Return (x, y) of the center of cell containing provided text 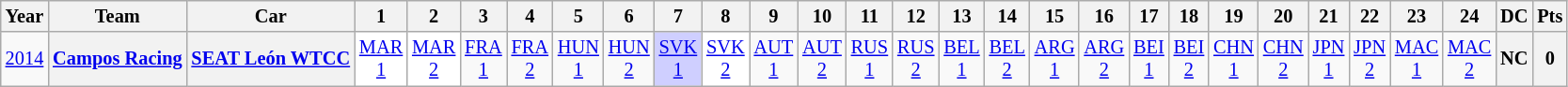
8 (725, 16)
24 (1469, 16)
19 (1234, 16)
BEL2 (1007, 59)
NC (1514, 59)
10 (822, 16)
BEI1 (1149, 59)
ARG1 (1055, 59)
FRA1 (483, 59)
MAR1 (381, 59)
SEAT León WTCC (270, 59)
AUT2 (822, 59)
Year (24, 16)
14 (1007, 16)
JPN2 (1370, 59)
20 (1283, 16)
0 (1550, 59)
12 (916, 16)
4 (531, 16)
Campos Racing (117, 59)
FRA2 (531, 59)
JPN1 (1329, 59)
21 (1329, 16)
Team (117, 16)
CHN1 (1234, 59)
11 (869, 16)
CHN2 (1283, 59)
22 (1370, 16)
BEL1 (961, 59)
RUS1 (869, 59)
BEI2 (1189, 59)
6 (629, 16)
3 (483, 16)
RUS2 (916, 59)
MAC2 (1469, 59)
SVK2 (725, 59)
AUT1 (774, 59)
2 (434, 16)
SVK1 (678, 59)
1 (381, 16)
MAR2 (434, 59)
9 (774, 16)
HUN1 (578, 59)
MAC1 (1417, 59)
5 (578, 16)
7 (678, 16)
23 (1417, 16)
Pts (1550, 16)
17 (1149, 16)
DC (1514, 16)
15 (1055, 16)
13 (961, 16)
HUN2 (629, 59)
2014 (24, 59)
ARG2 (1104, 59)
18 (1189, 16)
16 (1104, 16)
Car (270, 16)
